Output the [x, y] coordinate of the center of the cell containing the given text.  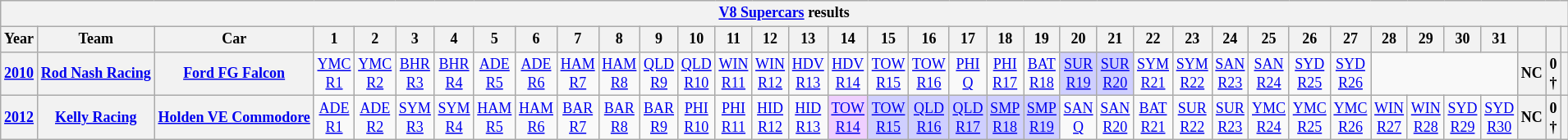
Ford FG Falcon [234, 74]
SYDR25 [1309, 74]
YMCR2 [375, 74]
SANQ [1079, 118]
SURR20 [1115, 74]
YMCR24 [1269, 118]
BARR9 [659, 118]
SURR22 [1192, 118]
SURR23 [1230, 118]
6 [537, 39]
PHIR10 [696, 118]
BARR8 [619, 118]
29 [1425, 39]
14 [847, 39]
SANR20 [1115, 118]
24 [1230, 39]
SYMR4 [454, 118]
BHRR4 [454, 74]
HDVR14 [847, 74]
1 [334, 39]
5 [494, 39]
2012 [20, 118]
13 [808, 39]
SYMR3 [415, 118]
12 [770, 39]
PHIR11 [734, 118]
HAMR8 [619, 74]
HIDR12 [770, 118]
BHRR3 [415, 74]
Year [20, 39]
11 [734, 39]
Car [234, 39]
ADER6 [537, 74]
PHIR17 [1005, 74]
Holden VE Commodore [234, 118]
Kelly Racing [95, 118]
Team [95, 39]
17 [968, 39]
SYDR29 [1463, 118]
23 [1192, 39]
18 [1005, 39]
Rod Nash Racing [95, 74]
TOWR14 [847, 118]
15 [888, 39]
9 [659, 39]
8 [619, 39]
BATR18 [1041, 74]
30 [1463, 39]
HAMR7 [578, 74]
SANR23 [1230, 74]
2010 [20, 74]
HDVR13 [808, 74]
31 [1499, 39]
WINR12 [770, 74]
2 [375, 39]
10 [696, 39]
4 [454, 39]
20 [1079, 39]
QLDR17 [968, 118]
YMCR1 [334, 74]
SYDR26 [1350, 74]
26 [1309, 39]
3 [415, 39]
SURR19 [1079, 74]
7 [578, 39]
SANR24 [1269, 74]
QLDR16 [929, 118]
YMCR26 [1350, 118]
19 [1041, 39]
V8 Supercars results [785, 13]
QLDR9 [659, 74]
25 [1269, 39]
16 [929, 39]
HAMR5 [494, 118]
WINR27 [1389, 118]
22 [1153, 39]
ADER1 [334, 118]
SYMR22 [1192, 74]
BATR21 [1153, 118]
YMCR25 [1309, 118]
BARR7 [578, 118]
ADER2 [375, 118]
SMPR19 [1041, 118]
21 [1115, 39]
HAMR6 [537, 118]
WINR11 [734, 74]
ADER5 [494, 74]
28 [1389, 39]
WINR28 [1425, 118]
PHIQ [968, 74]
TOWR16 [929, 74]
27 [1350, 39]
QLDR10 [696, 74]
SMPR18 [1005, 118]
SYDR30 [1499, 118]
SYMR21 [1153, 74]
HIDR13 [808, 118]
